Pinpoint the cell where the given text exists, returning its (X, Y) midpoint coordinate. 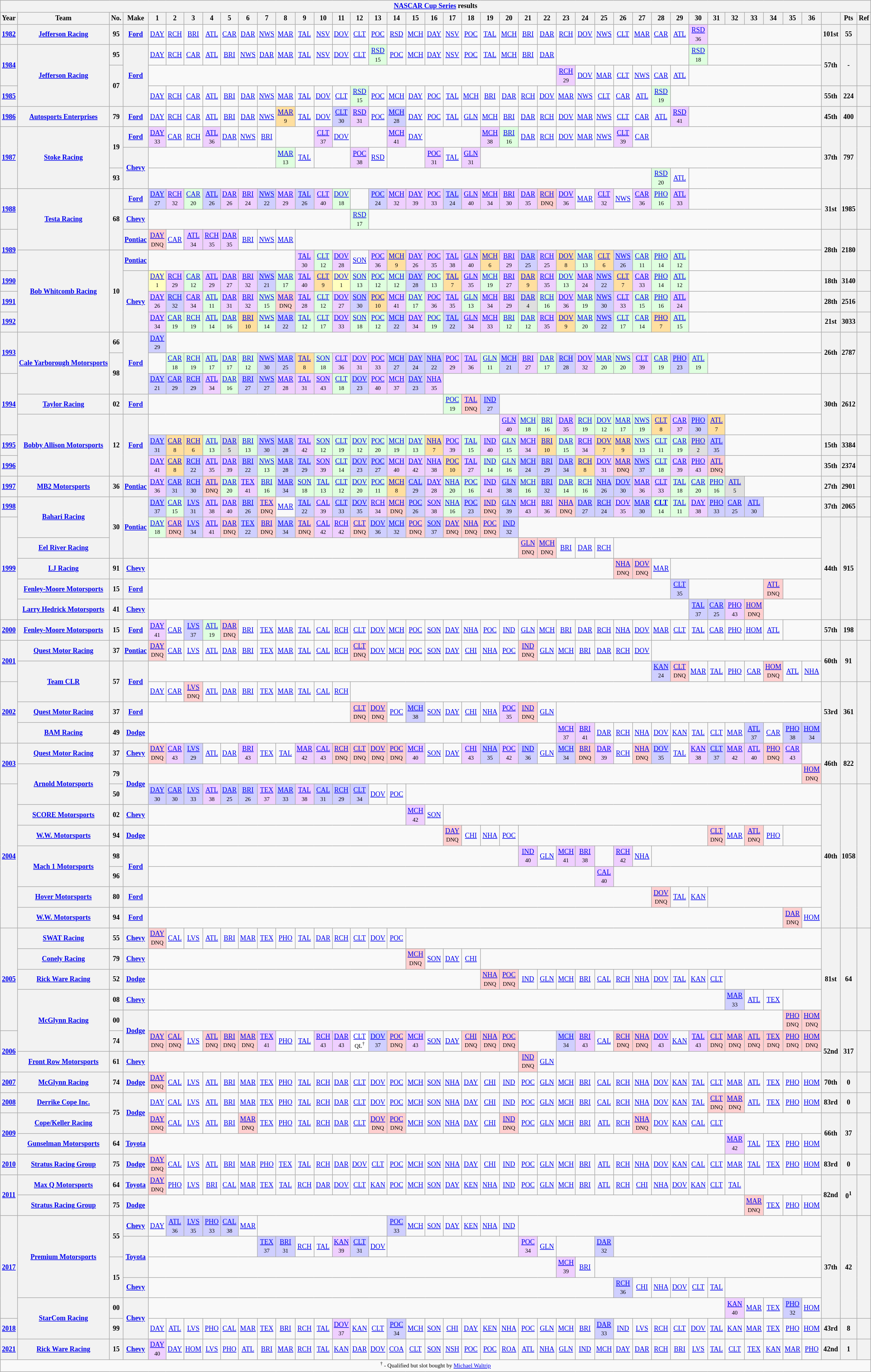
PHO32 (793, 1308)
DAR9 (528, 281)
ATL33 (680, 199)
PHO2 (698, 445)
TAL42 (304, 445)
POC26 (415, 507)
14 (397, 18)
MCH42 (415, 815)
TAL40 (304, 281)
ATL29 (212, 281)
POC11 (378, 486)
RCH6 (194, 445)
SON43 (323, 384)
RCH22 (194, 466)
1058 (848, 856)
CLTQL† (360, 1041)
DOV20 (360, 486)
2017 (9, 1267)
28 (661, 18)
TAL35 (453, 302)
ATL26 (212, 199)
2000 (9, 630)
Arnold Motorsports (63, 784)
DAR4 (528, 302)
Cope/Keller Racing (63, 1123)
SCORE Motorsports (63, 815)
24 (585, 18)
ATL30 (754, 507)
CAR31 (175, 486)
SWAT Racing (63, 938)
2003 (9, 764)
07 (116, 86)
CAR39 (680, 466)
Taylor Racing (63, 404)
1992 (9, 322)
CAR14 (642, 322)
BRI13 (248, 445)
MCH21 (509, 363)
Team (63, 18)
DAR12 (528, 322)
361 (848, 713)
35 (793, 18)
POC27 (378, 466)
SON38 (434, 507)
198 (848, 630)
RSD41 (680, 117)
1995 (9, 445)
GLN11 (490, 363)
SON30 (360, 302)
DAR20 (230, 486)
1998 (9, 507)
ATL11 (212, 302)
46th (831, 764)
NHA26 (604, 486)
DAY1 (157, 281)
† - Qualified but slot bought by Michael Waltrip (436, 1365)
DAY24 (415, 363)
NHA16 (453, 507)
RSD36 (698, 34)
POC13 (434, 281)
ATL37 (754, 733)
224 (848, 96)
Bahari Racing (63, 517)
52nd (831, 1051)
ATL13 (212, 445)
TAL12 (304, 322)
08 (116, 1000)
DAY29 (157, 343)
MCH39 (566, 1267)
Cale Yarborough Motorsports (63, 363)
HOM34 (812, 733)
DAY23 (415, 384)
1997 (9, 486)
DOV9 (566, 322)
18 (471, 18)
66 (116, 343)
70th (831, 1082)
CLT35 (680, 589)
RSD18 (698, 55)
DAY21 (157, 384)
1988 (9, 209)
MCH8 (397, 486)
RCH24 (604, 507)
MCH33 (490, 322)
LVS31 (194, 507)
PHO38 (793, 733)
DOV30 (623, 486)
MCH16 (528, 486)
DAY30 (157, 794)
DAY40 (157, 1349)
DOV7 (604, 445)
DOV43 (661, 1041)
KAN40 (735, 1308)
CAL39 (323, 507)
Front Row Motorsports (63, 1062)
1990 (9, 281)
LVS37 (194, 630)
2008 (9, 1103)
BRI36 (547, 507)
TAL43 (698, 1041)
DAR14 (566, 486)
ROA (509, 1349)
Bob Whitcomb Racing (63, 291)
68 (116, 219)
MAR25 (285, 363)
DAY38 (698, 507)
CAR33 (642, 281)
NWS19 (642, 425)
CLT36 (342, 363)
CLT8 (661, 425)
21 (528, 18)
32 (735, 18)
ATL40 (754, 754)
KAN24 (661, 671)
TAL18 (680, 486)
TAL28 (304, 302)
CAL40 (604, 877)
RCH28 (566, 363)
BRI38 (585, 856)
CALDNQ (175, 1041)
CAR36 (642, 199)
DOV18 (342, 199)
2787 (848, 353)
RSD19 (661, 96)
915 (848, 568)
23 (566, 18)
MCH18 (528, 425)
TEX22 (248, 527)
797 (848, 158)
ATL7 (716, 425)
DAR31 (230, 302)
1991 (9, 302)
DAR26 (230, 199)
IND41 (490, 486)
RSD17 (360, 219)
POC29 (453, 363)
CLT34 (360, 794)
CAR18 (175, 363)
IND32 (509, 527)
NWS14 (267, 322)
Make (135, 18)
BRI30 (509, 199)
26th (831, 353)
MAR30 (642, 507)
2 (175, 18)
CAR37 (680, 425)
DOV13 (566, 281)
DAY13 (415, 445)
45th (831, 117)
18th (831, 281)
LVS34 (194, 527)
16 (434, 18)
35th (831, 466)
DAR15 (566, 445)
TAL31 (304, 384)
DOV8 (566, 260)
CAR29 (175, 384)
DAY27 (157, 199)
ATL24 (680, 302)
CAL31 (323, 794)
DAR33 (604, 1329)
NWS26 (623, 260)
9 (304, 18)
3384 (848, 445)
53rd (831, 713)
POC31 (434, 158)
MCH9 (397, 260)
3 (194, 18)
82nd (831, 1195)
Year (9, 18)
TAL27 (471, 466)
3033 (848, 322)
PHO30 (698, 425)
DOV32 (585, 363)
11 (342, 18)
POC16 (471, 486)
2006 (9, 1051)
TAL24 (453, 199)
GLN35 (471, 281)
DAR34 (566, 466)
NHA20 (453, 486)
2180 (848, 250)
31st (831, 209)
TAL26 (304, 199)
25 (604, 18)
MCH27 (397, 363)
BRI24 (248, 199)
MB2 Motorsports (63, 486)
KAN38 (698, 754)
80 (116, 897)
BRI22 (248, 466)
SON12 (323, 445)
No. (116, 18)
CLT40 (323, 199)
CLT11 (661, 445)
ATL41 (212, 527)
DAY18 (157, 527)
101st (831, 34)
Stoke Racing (63, 158)
CLT32 (604, 199)
GLN31 (471, 158)
81st (831, 979)
Derrike Cope Inc. (63, 1103)
DAY17 (415, 302)
DAY33 (157, 137)
CAL38 (230, 1226)
27th (831, 486)
CLT30 (342, 117)
GLN16 (509, 466)
KAN39 (342, 1246)
RCH8 (585, 466)
Gunselman Motorsports (63, 1144)
TAL8 (304, 363)
2018 (9, 1329)
GLN38 (509, 486)
26 (623, 18)
3140 (848, 281)
NHA22 (434, 363)
POC23 (471, 507)
NWS20 (623, 363)
Max Q Motorsports (63, 1185)
Eel River Racing (63, 548)
MAR36 (642, 486)
TAL11 (680, 507)
ATL5 (735, 486)
17 (453, 18)
CAL42 (323, 527)
POC40 (378, 384)
RCH30 (194, 486)
4 (212, 18)
42nd (831, 1349)
TAL13 (323, 486)
DAR32 (604, 1246)
DAY36 (157, 486)
50 (116, 794)
60th (831, 661)
DAR40 (230, 507)
RCH43 (323, 1041)
IND14 (490, 466)
CAR11 (642, 260)
15th (831, 445)
93 (116, 178)
SON39 (323, 466)
CARDNQ (175, 527)
1999 (9, 568)
1994 (9, 404)
TAL30 (304, 260)
2009 (9, 1134)
DAY37 (157, 507)
Conely Racing (63, 959)
DOV28 (342, 260)
Hover Motorsports (63, 897)
Testa Racing (63, 219)
NWS15 (267, 302)
RCH25 (547, 260)
Ref (864, 18)
SON37 (434, 527)
DAR43 (342, 1041)
2001 (9, 661)
01 (848, 1195)
PHO7 (661, 322)
57 (116, 681)
29 (680, 18)
CAL43 (323, 754)
317 (848, 1051)
NWS37 (642, 466)
ATL17 (212, 363)
LVS33 (194, 794)
RCH36 (623, 1288)
5 (230, 18)
NHA7 (434, 445)
NWS27 (267, 384)
400 (848, 117)
2002 (9, 713)
DOV1 (342, 281)
2901 (848, 486)
96 (116, 877)
49 (116, 733)
StarCom Racing (63, 1318)
Bobby Allison Motorsports (63, 445)
NWS21 (267, 281)
TAL7 (453, 281)
34 (773, 18)
2004 (9, 856)
GLNDNQ (528, 548)
TAL15 (471, 445)
1982 (9, 34)
1989 (9, 250)
2005 (9, 979)
Pts (848, 18)
Premium Motorsports (63, 1257)
GLN39 (509, 507)
1984 (9, 65)
POC38 (360, 158)
Mach 1 Motorsports (63, 866)
CLT6 (604, 260)
2007 (9, 1082)
PHO23 (680, 363)
99 (116, 1329)
1987 (9, 158)
POC42 (509, 754)
LJ Racing (63, 569)
2021 (9, 1349)
MCH24 (528, 466)
RSD20 (661, 178)
DAR5 (230, 445)
20 (509, 18)
DOV33 (342, 322)
2065 (848, 507)
MAR29 (285, 199)
CLT19 (342, 445)
31 (716, 18)
- (848, 65)
822 (848, 764)
LVS35 (194, 1226)
SON13 (360, 281)
1986 (9, 117)
ATL14 (212, 322)
CAL29 (415, 486)
COA (397, 1349)
CLT7 (623, 281)
13 (378, 18)
22 (547, 18)
42 (848, 1267)
2516 (848, 302)
BAM Racing (63, 733)
40th (831, 856)
Team CLR (63, 681)
MAR19 (585, 302)
44th (831, 568)
POC20 (378, 445)
55th (831, 96)
CAR12 (194, 281)
LVSDNQ (194, 692)
POC39 (453, 445)
LVS29 (194, 754)
TAL36 (471, 363)
DOV27 (342, 302)
NSH (453, 1349)
CLT9 (323, 281)
CAR34 (194, 302)
1996 (9, 466)
GLN15 (509, 445)
30th (831, 404)
MCH6 (490, 260)
33 (754, 18)
2010 (9, 1165)
1993 (9, 353)
27 (642, 18)
MAR24 (585, 281)
CHI43 (471, 754)
NHA38 (434, 466)
DAY42 (415, 466)
52 (116, 979)
66th (831, 1134)
MAR22 (285, 322)
41 (116, 610)
IND27 (490, 404)
POC24 (378, 199)
2612 (848, 404)
GLN34 (471, 322)
BRI31 (285, 1246)
ATL15 (680, 322)
2011 (9, 1195)
NASCAR Cup Series results (436, 6)
DAY31 (157, 445)
IND36 (528, 754)
CLT31 (360, 1246)
MCH12 (397, 281)
MCH28 (397, 117)
Larry Hedrick Motorsports (63, 610)
7 (267, 18)
43rd (831, 1329)
21st (831, 322)
DAY39 (415, 199)
TAL29 (304, 466)
MCH22 (397, 322)
GLN13 (471, 302)
2374 (848, 466)
RSD31 (360, 117)
61 (116, 1062)
TAL37 (698, 610)
6 (248, 18)
CHIDNQ (471, 1041)
CAR30 (175, 794)
BRI41 (585, 733)
Autosports Enterprises (63, 117)
